Output the (x, y) coordinate of the center of the cell containing the given text.  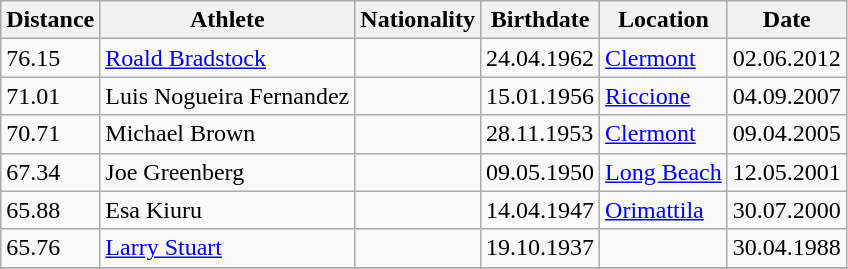
Joe Greenberg (228, 172)
Luis Nogueira Fernandez (228, 96)
30.04.1988 (786, 248)
02.06.2012 (786, 58)
28.11.1953 (540, 134)
71.01 (50, 96)
Michael Brown (228, 134)
30.07.2000 (786, 210)
Date (786, 20)
24.04.1962 (540, 58)
Larry Stuart (228, 248)
Riccione (664, 96)
Long Beach (664, 172)
Birthdate (540, 20)
Nationality (418, 20)
Roald Bradstock (228, 58)
65.88 (50, 210)
09.04.2005 (786, 134)
09.05.1950 (540, 172)
65.76 (50, 248)
15.01.1956 (540, 96)
Location (664, 20)
Athlete (228, 20)
14.04.1947 (540, 210)
70.71 (50, 134)
04.09.2007 (786, 96)
12.05.2001 (786, 172)
Esa Kiuru (228, 210)
Distance (50, 20)
Orimattila (664, 210)
67.34 (50, 172)
76.15 (50, 58)
19.10.1937 (540, 248)
